Determine the [x, y] coordinate at the center of the cell enclosing the given text.  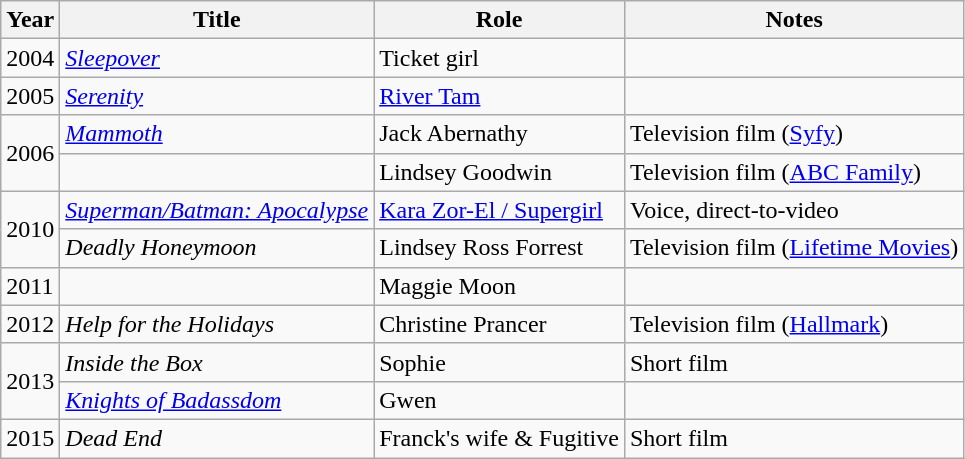
Television film (Hallmark) [794, 324]
2004 [30, 58]
Franck's wife & Fugitive [500, 438]
Lindsey Ross Forrest [500, 248]
Jack Abernathy [500, 134]
Role [500, 20]
Ticket girl [500, 58]
Superman/Batman: Apocalypse [217, 210]
Help for the Holidays [217, 324]
2013 [30, 381]
2011 [30, 286]
Voice, direct-to-video [794, 210]
2012 [30, 324]
Sophie [500, 362]
Maggie Moon [500, 286]
Lindsey Goodwin [500, 172]
Television film (Syfy) [794, 134]
Deadly Honeymoon [217, 248]
Inside the Box [217, 362]
Mammoth [217, 134]
Title [217, 20]
Notes [794, 20]
2005 [30, 96]
River Tam [500, 96]
2010 [30, 229]
Kara Zor-El / Supergirl [500, 210]
Knights of Badassdom [217, 400]
2006 [30, 153]
Sleepover [217, 58]
Year [30, 20]
Dead End [217, 438]
2015 [30, 438]
Television film (ABC Family) [794, 172]
Television film (Lifetime Movies) [794, 248]
Serenity [217, 96]
Christine Prancer [500, 324]
Gwen [500, 400]
